Scan for the cell matching the given text and deliver its [X, Y] coordinate at center. 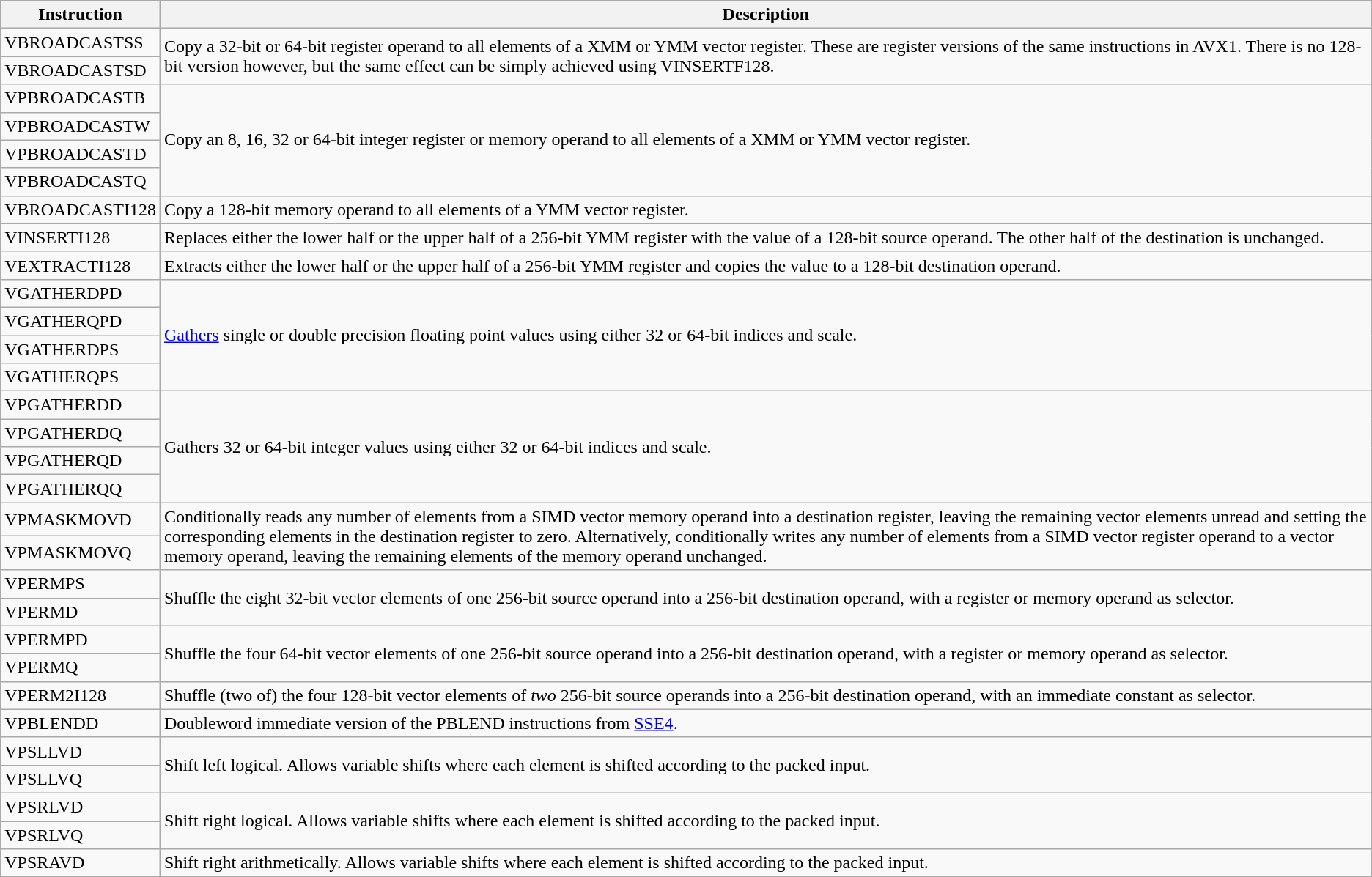
VPSRLVD [81, 807]
VPMASKMOVQ [81, 553]
VBROADCASTSD [81, 70]
VGATHERDPD [81, 293]
VPERMQ [81, 667]
VBROADCASTI128 [81, 210]
Shift right arithmetically. Allows variable shifts where each element is shifted according to the packed input. [767, 863]
VPERMD [81, 612]
VPSRAVD [81, 863]
VGATHERQPS [81, 377]
VPSLLVD [81, 751]
Description [767, 15]
Copy a 128-bit memory operand to all elements of a YMM vector register. [767, 210]
VPGATHERDD [81, 405]
VPGATHERQQ [81, 489]
VEXTRACTI128 [81, 265]
VPBROADCASTQ [81, 182]
Doubleword immediate version of the PBLEND instructions from SSE4. [767, 723]
VPBLENDD [81, 723]
VPSRLVQ [81, 835]
Instruction [81, 15]
VPGATHERQD [81, 461]
VPERMPS [81, 584]
Copy an 8, 16, 32 or 64-bit integer register or memory operand to all elements of a XMM or YMM vector register. [767, 140]
VPMASKMOVD [81, 519]
Extracts either the lower half or the upper half of a 256-bit YMM register and copies the value to a 128-bit destination operand. [767, 265]
VPBROADCASTW [81, 126]
VPSLLVQ [81, 779]
VPBROADCASTD [81, 154]
Gathers 32 or 64-bit integer values using either 32 or 64-bit indices and scale. [767, 447]
VPERMPD [81, 640]
VBROADCASTSS [81, 42]
VGATHERQPD [81, 321]
VINSERTI128 [81, 237]
VGATHERDPS [81, 349]
Gathers single or double precision floating point values using either 32 or 64-bit indices and scale. [767, 335]
VPERM2I128 [81, 695]
VPGATHERDQ [81, 433]
Shift right logical. Allows variable shifts where each element is shifted according to the packed input. [767, 821]
Shift left logical. Allows variable shifts where each element is shifted according to the packed input. [767, 765]
VPBROADCASTB [81, 98]
